For the text-containing cell, return its midpoint in [x, y] coordinate format. 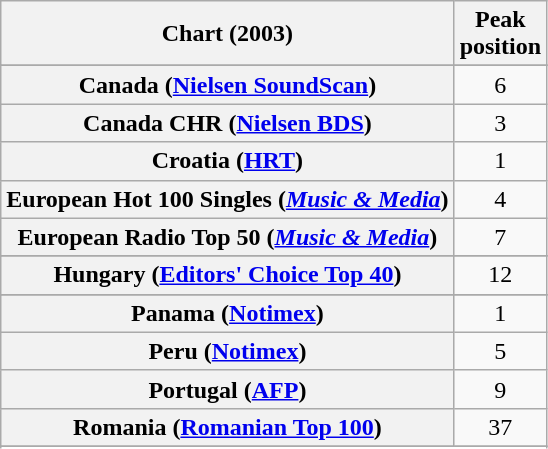
37 [500, 427]
9 [500, 389]
Peakposition [500, 34]
Peru (Notimex) [228, 351]
European Hot 100 Singles (Music & Media) [228, 199]
European Radio Top 50 (Music & Media) [228, 237]
Croatia (HRT) [228, 161]
7 [500, 237]
Panama (Notimex) [228, 313]
5 [500, 351]
3 [500, 123]
12 [500, 275]
Portugal (AFP) [228, 389]
Canada CHR (Nielsen BDS) [228, 123]
6 [500, 85]
Romania (Romanian Top 100) [228, 427]
4 [500, 199]
Hungary (Editors' Choice Top 40) [228, 275]
Canada (Nielsen SoundScan) [228, 85]
Chart (2003) [228, 34]
